From the cell containing the given text, extract its center point as (X, Y) coordinate. 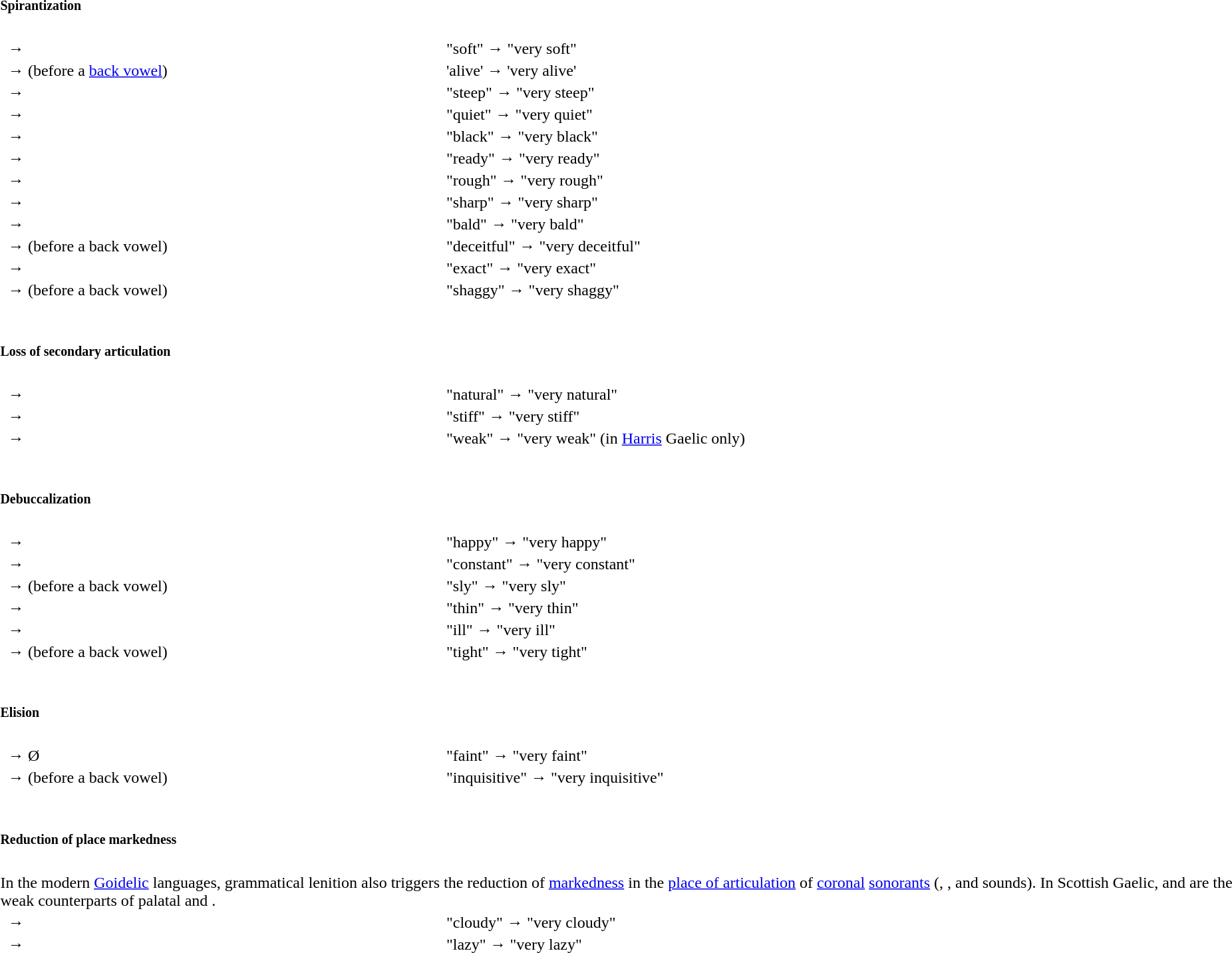
→ Ø (225, 756)
